Output the (X, Y) coordinate of the center of the cell containing the given text.  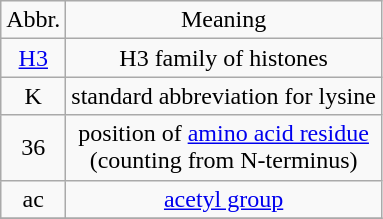
36 (34, 148)
H3 (34, 58)
standard abbreviation for lysine (224, 96)
Meaning (224, 20)
Abbr. (34, 20)
H3 family of histones (224, 58)
ac (34, 199)
K (34, 96)
position of amino acid residue (counting from N-terminus) (224, 148)
acetyl group (224, 199)
